Find where the given text appears and provide that cell's center as [x, y] coordinate. 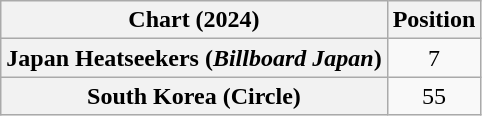
South Korea (Circle) [194, 96]
Japan Heatseekers (Billboard Japan) [194, 58]
Chart (2024) [194, 20]
55 [434, 96]
7 [434, 58]
Position [434, 20]
